Identify which cell holds the provided text, then report its [x, y] central coordinate. 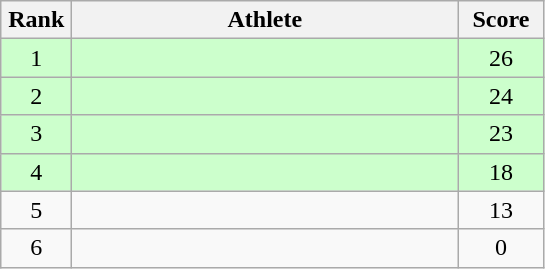
2 [36, 96]
23 [501, 134]
6 [36, 248]
5 [36, 210]
0 [501, 248]
18 [501, 172]
26 [501, 58]
1 [36, 58]
4 [36, 172]
3 [36, 134]
Score [501, 20]
13 [501, 210]
Rank [36, 20]
Athlete [265, 20]
24 [501, 96]
